Provide the (X, Y) coordinate of the cell's center where the given text is located.  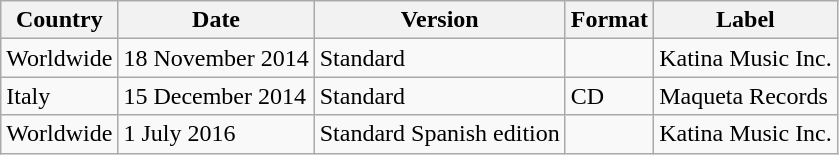
Label (746, 20)
Maqueta Records (746, 96)
18 November 2014 (216, 58)
CD (609, 96)
Date (216, 20)
15 December 2014 (216, 96)
1 July 2016 (216, 134)
Italy (60, 96)
Standard Spanish edition (440, 134)
Format (609, 20)
Version (440, 20)
Country (60, 20)
